Search for the cell housing the specified text and yield its [x, y] center coordinate. 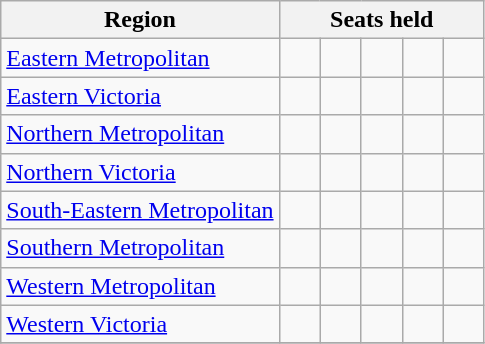
Southern Metropolitan [140, 248]
Seats held [382, 20]
Northern Metropolitan [140, 134]
Western Metropolitan [140, 286]
South-Eastern Metropolitan [140, 210]
Eastern Metropolitan [140, 58]
Eastern Victoria [140, 96]
Western Victoria [140, 324]
Region [140, 20]
Northern Victoria [140, 172]
